Pinpoint the cell where the given text exists, returning its (x, y) midpoint coordinate. 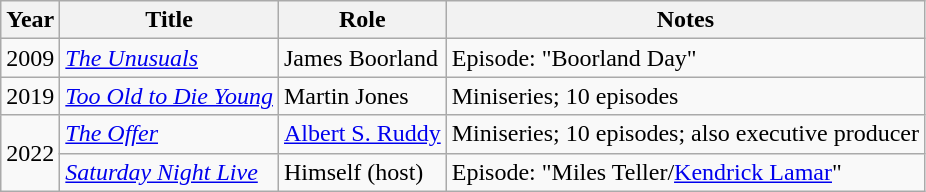
2009 (30, 58)
Miniseries; 10 episodes; also executive producer (685, 134)
Himself (host) (362, 172)
The Offer (170, 134)
James Boorland (362, 58)
2019 (30, 96)
Albert S. Ruddy (362, 134)
Year (30, 20)
Saturday Night Live (170, 172)
Episode: "Miles Teller/Kendrick Lamar" (685, 172)
Too Old to Die Young (170, 96)
Martin Jones (362, 96)
The Unusuals (170, 58)
Miniseries; 10 episodes (685, 96)
Title (170, 20)
Notes (685, 20)
Role (362, 20)
Episode: "Boorland Day" (685, 58)
2022 (30, 153)
